Detect which cell encompasses the target text, then output its [x, y] center coordinate. 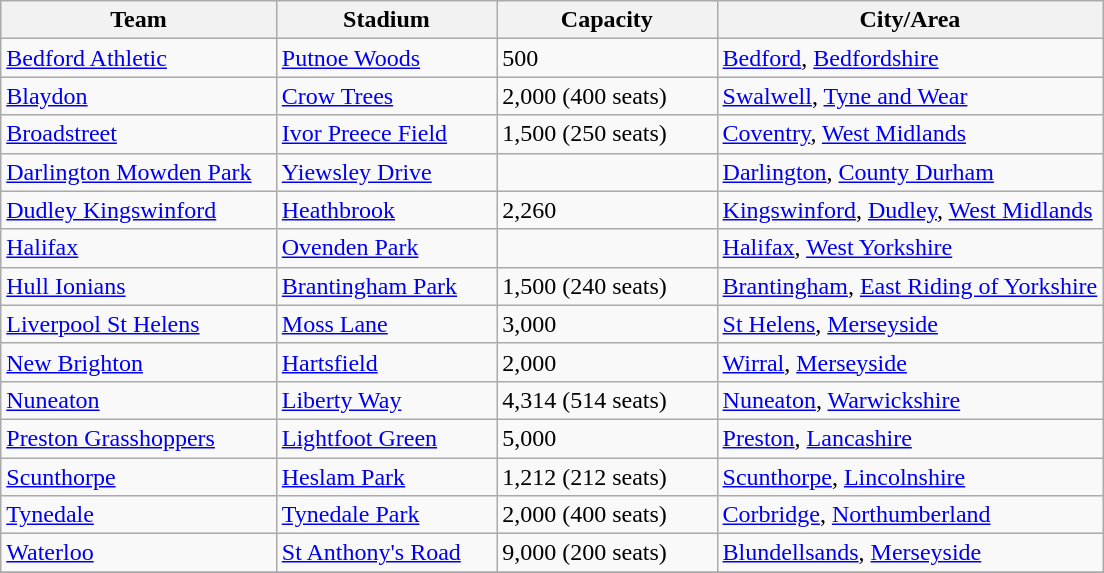
Moss Lane [386, 324]
Nuneaton [139, 400]
Darlington, County Durham [910, 172]
Nuneaton, Warwickshire [910, 400]
Ivor Preece Field [386, 134]
City/Area [910, 20]
Ovenden Park [386, 248]
St Helens, Merseyside [910, 324]
Broadstreet [139, 134]
Blundellsands, Merseyside [910, 553]
Waterloo [139, 553]
Crow Trees [386, 96]
Hull Ionians [139, 286]
Hartsfield [386, 362]
2,260 [607, 210]
1,500 (240 seats) [607, 286]
New Brighton [139, 362]
Wirral, Merseyside [910, 362]
Blaydon [139, 96]
Bedford Athletic [139, 58]
Dudley Kingswinford [139, 210]
5,000 [607, 438]
Scunthorpe, Lincolnshire [910, 477]
Scunthorpe [139, 477]
Lightfoot Green [386, 438]
Heslam Park [386, 477]
Putnoe Woods [386, 58]
2,000 [607, 362]
Brantingham Park [386, 286]
Bedford, Bedfordshire [910, 58]
Preston Grasshoppers [139, 438]
Tynedale Park [386, 515]
Halifax, West Yorkshire [910, 248]
Corbridge, Northumberland [910, 515]
Darlington Mowden Park [139, 172]
500 [607, 58]
Heathbrook [386, 210]
Coventry, West Midlands [910, 134]
1,212 (212 seats) [607, 477]
St Anthony's Road [386, 553]
Swalwell, Tyne and Wear [910, 96]
Yiewsley Drive [386, 172]
Liverpool St Helens [139, 324]
Kingswinford, Dudley, West Midlands [910, 210]
1,500 (250 seats) [607, 134]
Stadium [386, 20]
Liberty Way [386, 400]
Capacity [607, 20]
Preston, Lancashire [910, 438]
3,000 [607, 324]
Tynedale [139, 515]
Halifax [139, 248]
4,314 (514 seats) [607, 400]
Brantingham, East Riding of Yorkshire [910, 286]
Team [139, 20]
9,000 (200 seats) [607, 553]
